Scan for the cell matching the given text and deliver its [x, y] coordinate at center. 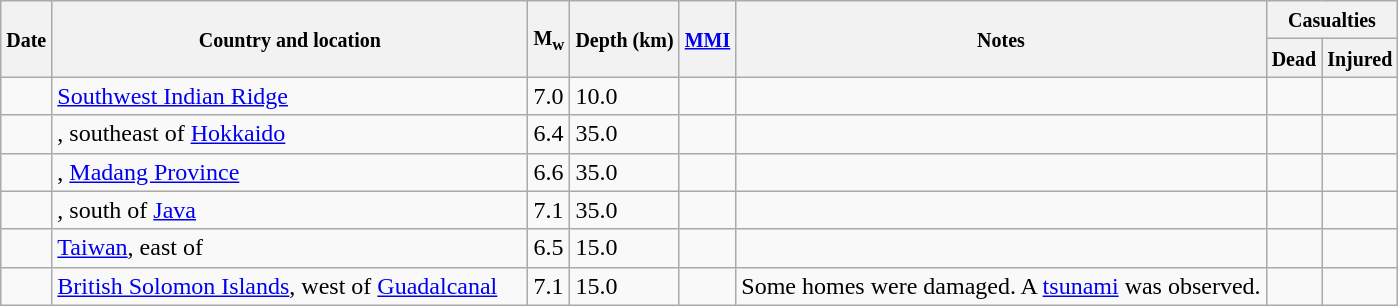
Taiwan, east of [290, 248]
10.0 [624, 96]
7.0 [549, 96]
6.4 [549, 134]
, southeast of Hokkaido [290, 134]
, Madang Province [290, 172]
Mw [549, 39]
Injured [1360, 58]
, south of Java [290, 210]
British Solomon Islands, west of Guadalcanal [290, 286]
Southwest Indian Ridge [290, 96]
Dead [1294, 58]
6.5 [549, 248]
Date [26, 39]
6.6 [549, 172]
MMI [708, 39]
Notes [1001, 39]
Casualties [1332, 20]
Country and location [290, 39]
Some homes were damaged. A tsunami was observed. [1001, 286]
Depth (km) [624, 39]
